Find where the given text appears and provide that cell's center as [X, Y] coordinate. 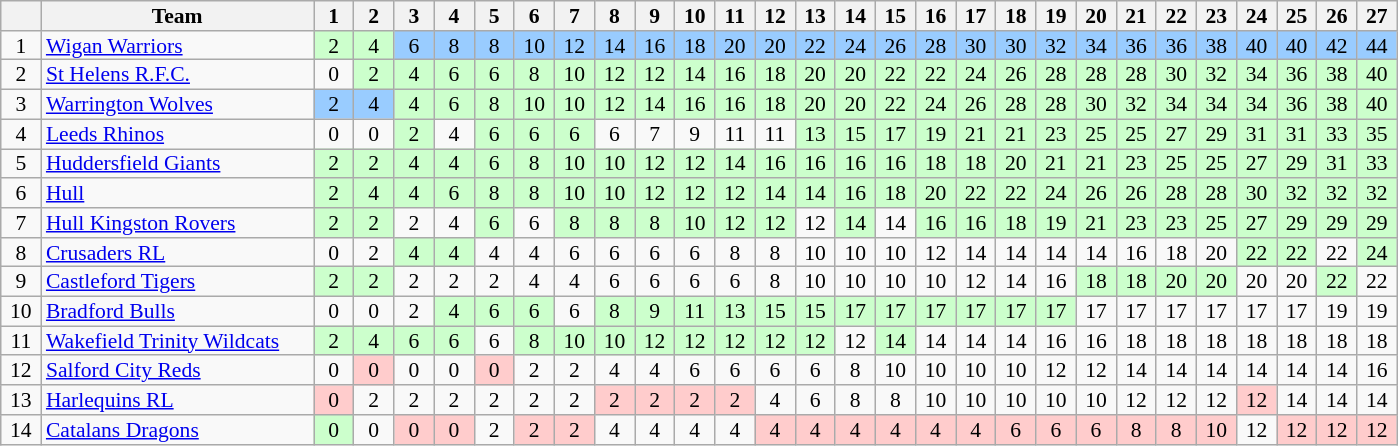
Catalans Dragons [178, 430]
Wakefield Trinity Wildcats [178, 341]
Leeds Rhinos [178, 134]
Team [178, 16]
Bradford Bulls [178, 312]
42 [1337, 46]
Harlequins RL [178, 400]
Salford City Reds [178, 371]
Wigan Warriors [178, 46]
Castleford Tigers [178, 282]
Crusaders RL [178, 253]
Hull [178, 193]
44 [1377, 46]
Hull Kingston Rovers [178, 223]
St Helens R.F.C. [178, 75]
Warrington Wolves [178, 105]
35 [1377, 134]
Huddersfield Giants [178, 164]
